Determine the (x, y) coordinate at the center of the cell enclosing the given text.  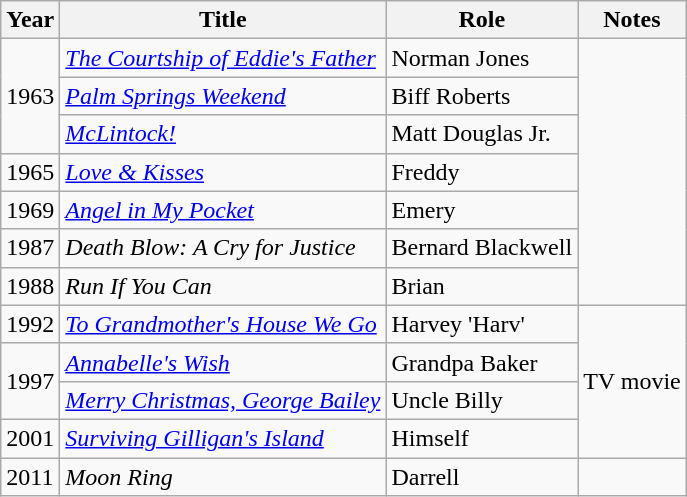
Darrell (482, 477)
1963 (30, 96)
Emery (482, 210)
Freddy (482, 172)
Grandpa Baker (482, 362)
Palm Springs Weekend (223, 96)
Moon Ring (223, 477)
Himself (482, 438)
Brian (482, 286)
To Grandmother's House We Go (223, 324)
Merry Christmas, George Bailey (223, 400)
Title (223, 20)
1965 (30, 172)
The Courtship of Eddie's Father (223, 58)
Surviving Gilligan's Island (223, 438)
2001 (30, 438)
Love & Kisses (223, 172)
Uncle Billy (482, 400)
Death Blow: A Cry for Justice (223, 248)
Harvey 'Harv' (482, 324)
Norman Jones (482, 58)
Role (482, 20)
Year (30, 20)
Matt Douglas Jr. (482, 134)
Biff Roberts (482, 96)
1992 (30, 324)
Bernard Blackwell (482, 248)
1997 (30, 381)
Annabelle's Wish (223, 362)
1987 (30, 248)
McLintock! (223, 134)
TV movie (632, 381)
Angel in My Pocket (223, 210)
1988 (30, 286)
Run If You Can (223, 286)
Notes (632, 20)
1969 (30, 210)
2011 (30, 477)
